Detect which cell encompasses the target text, then output its (X, Y) center coordinate. 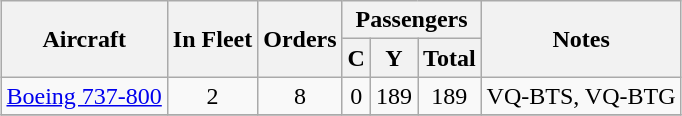
Boeing 737-800 (84, 96)
VQ-BTS, VQ-BTG (581, 96)
Total (450, 58)
In Fleet (212, 39)
2 (212, 96)
8 (300, 96)
Notes (581, 39)
0 (356, 96)
C (356, 58)
Aircraft (84, 39)
Orders (300, 39)
Y (394, 58)
Passengers (412, 20)
